Search for the cell housing the specified text and yield its (x, y) center coordinate. 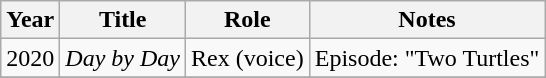
Year (30, 20)
2020 (30, 58)
Title (123, 20)
Rex (voice) (248, 58)
Day by Day (123, 58)
Notes (427, 20)
Episode: "Two Turtles" (427, 58)
Role (248, 20)
